For the text-containing cell, return its midpoint in [x, y] coordinate format. 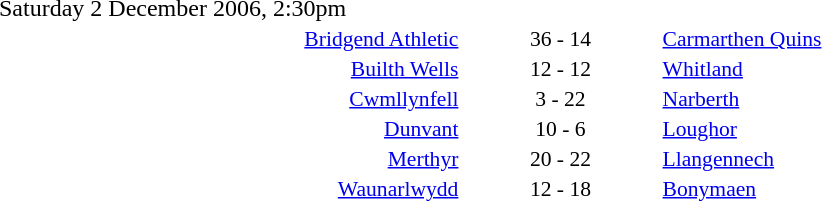
10 - 6 [560, 128]
36 - 14 [560, 38]
20 - 22 [560, 158]
12 - 12 [560, 68]
3 - 22 [560, 98]
